From the cell containing the given text, extract its center point as (x, y) coordinate. 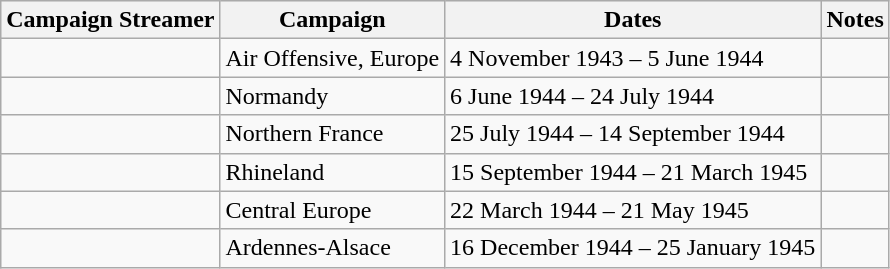
15 September 1944 – 21 March 1945 (633, 172)
Campaign Streamer (110, 20)
Central Europe (332, 210)
Northern France (332, 134)
22 March 1944 – 21 May 1945 (633, 210)
16 December 1944 – 25 January 1945 (633, 248)
Air Offensive, Europe (332, 58)
Normandy (332, 96)
Dates (633, 20)
4 November 1943 – 5 June 1944 (633, 58)
Rhineland (332, 172)
Notes (855, 20)
6 June 1944 – 24 July 1944 (633, 96)
Ardennes-Alsace (332, 248)
Campaign (332, 20)
25 July 1944 – 14 September 1944 (633, 134)
